Pinpoint the cell where the given text exists, returning its (x, y) midpoint coordinate. 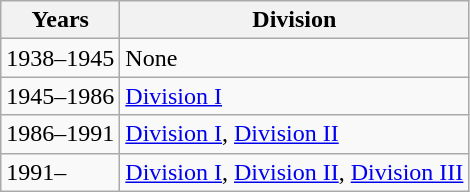
None (294, 58)
Division I (294, 96)
1991– (60, 172)
Division (294, 20)
1938–1945 (60, 58)
Division I, Division II (294, 134)
Years (60, 20)
1986–1991 (60, 134)
Division I, Division II, Division III (294, 172)
1945–1986 (60, 96)
